Find where the given text appears and provide that cell's center as [X, Y] coordinate. 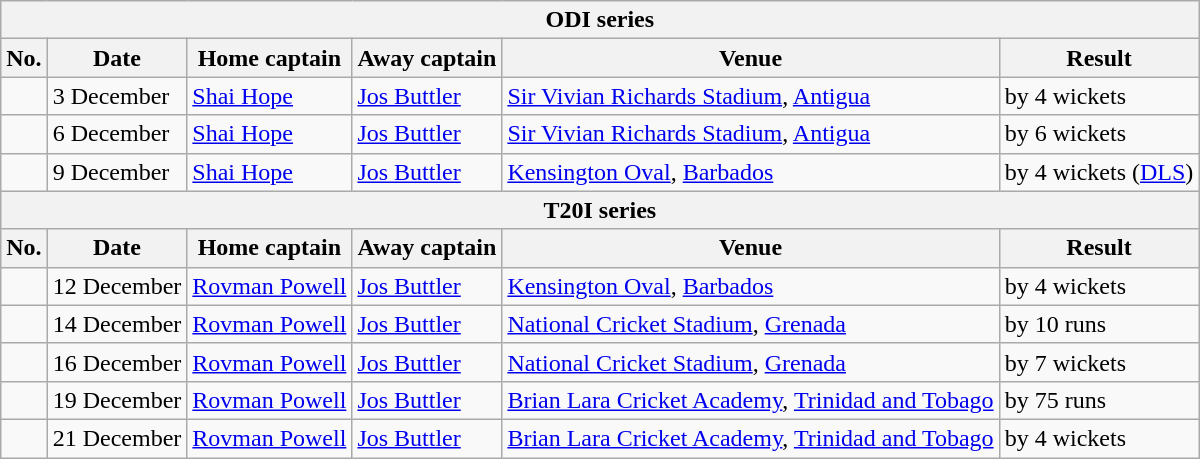
by 75 runs [1099, 400]
19 December [117, 400]
12 December [117, 286]
by 10 runs [1099, 324]
9 December [117, 172]
6 December [117, 134]
21 December [117, 438]
by 4 wickets (DLS) [1099, 172]
ODI series [600, 20]
3 December [117, 96]
by 6 wickets [1099, 134]
T20I series [600, 210]
by 7 wickets [1099, 362]
14 December [117, 324]
16 December [117, 362]
